Scan for the cell matching the given text and deliver its (X, Y) coordinate at center. 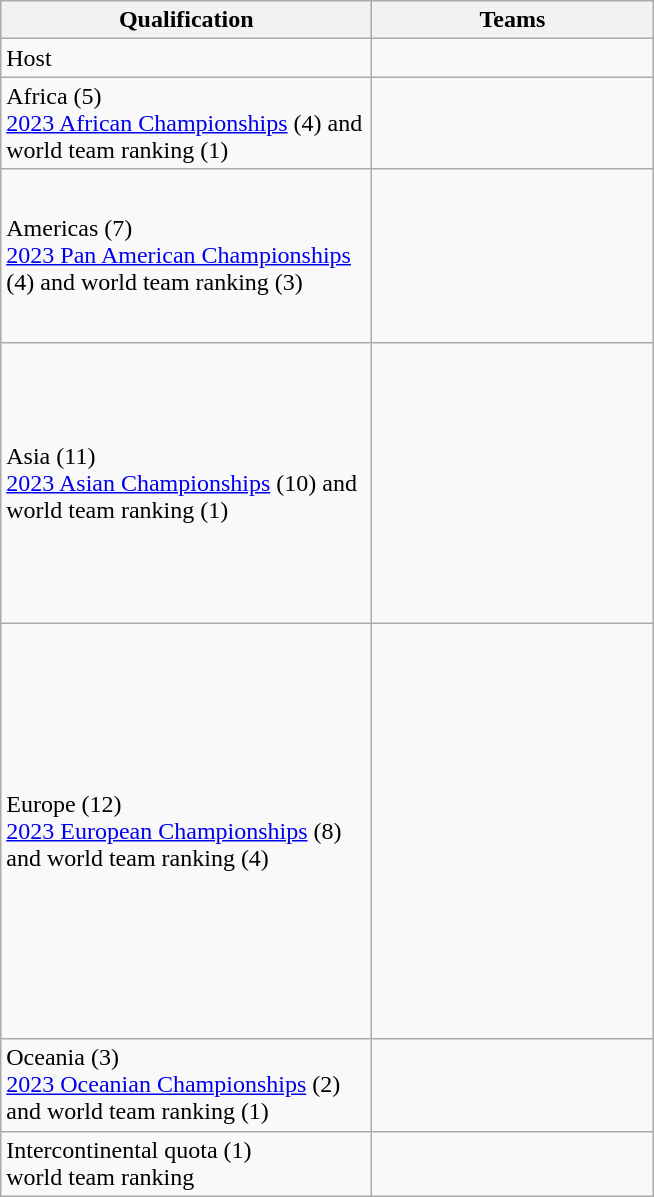
Intercontinental quota (1)world team ranking (186, 1164)
Africa (5)2023 African Championships (4) and world team ranking (1) (186, 123)
Teams (512, 20)
Oceania (3)2023 Oceanian Championships (2) and world team ranking (1) (186, 1085)
Asia (11)2023 Asian Championships (10) and world team ranking (1) (186, 482)
Americas (7)2023 Pan American Championships (4) and world team ranking (3) (186, 256)
Europe (12)2023 European Championships (8) and world team ranking (4) (186, 831)
Qualification (186, 20)
Host (186, 58)
